Identify which cell holds the provided text, then report its [X, Y] central coordinate. 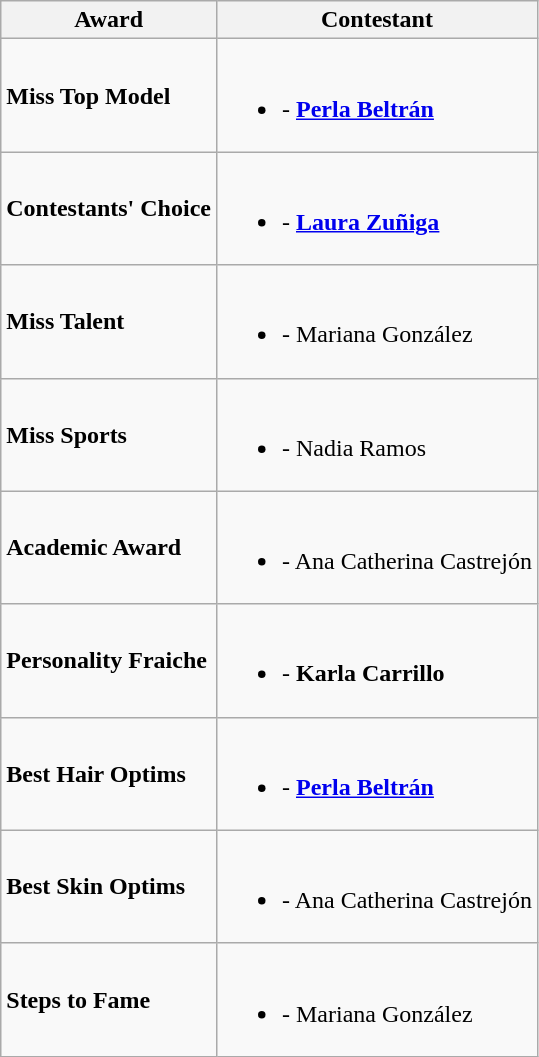
- Laura Zuñiga [376, 208]
Contestant [376, 20]
Contestants' Choice [109, 208]
Miss Talent [109, 322]
Personality Fraiche [109, 660]
Academic Award [109, 548]
Miss Top Model [109, 96]
Best Hair Optims [109, 774]
- Karla Carrillo [376, 660]
Miss Sports [109, 434]
Steps to Fame [109, 1000]
- Nadia Ramos [376, 434]
Award [109, 20]
Best Skin Optims [109, 886]
